Capture the cell that displays the provided text and extract its (x, y) central coordinate. 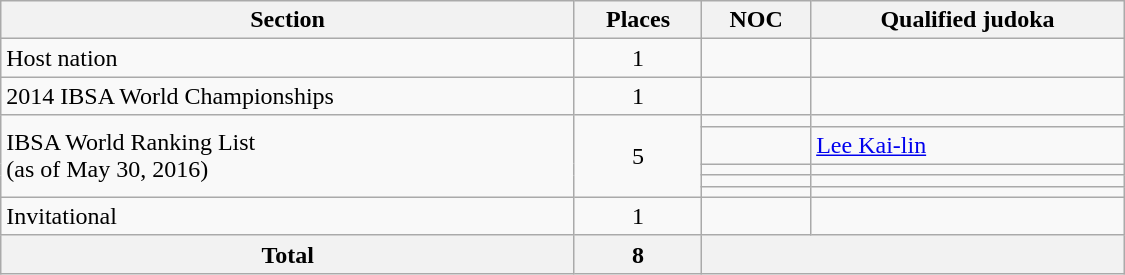
Places (638, 20)
Invitational (288, 216)
NOC (756, 20)
2014 IBSA World Championships (288, 96)
Host nation (288, 58)
8 (638, 254)
Total (288, 254)
Section (288, 20)
5 (638, 156)
Qualified judoka (968, 20)
Lee Kai-lin (968, 145)
IBSA World Ranking List(as of May 30, 2016) (288, 156)
